Scan for the cell matching the given text and deliver its (X, Y) coordinate at center. 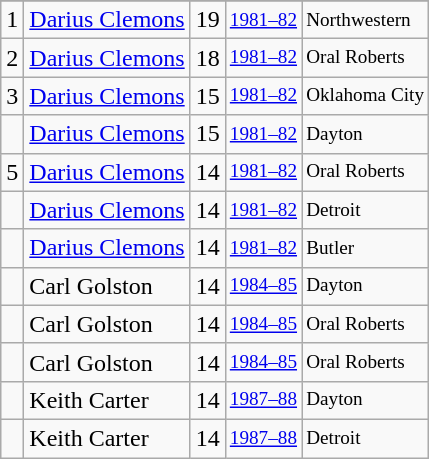
5 (12, 172)
2 (12, 58)
Oklahoma City (366, 96)
18 (208, 58)
Northwestern (366, 20)
19 (208, 20)
3 (12, 96)
Butler (366, 248)
1 (12, 20)
